Output the (x, y) coordinate of the center of the cell containing the given text.  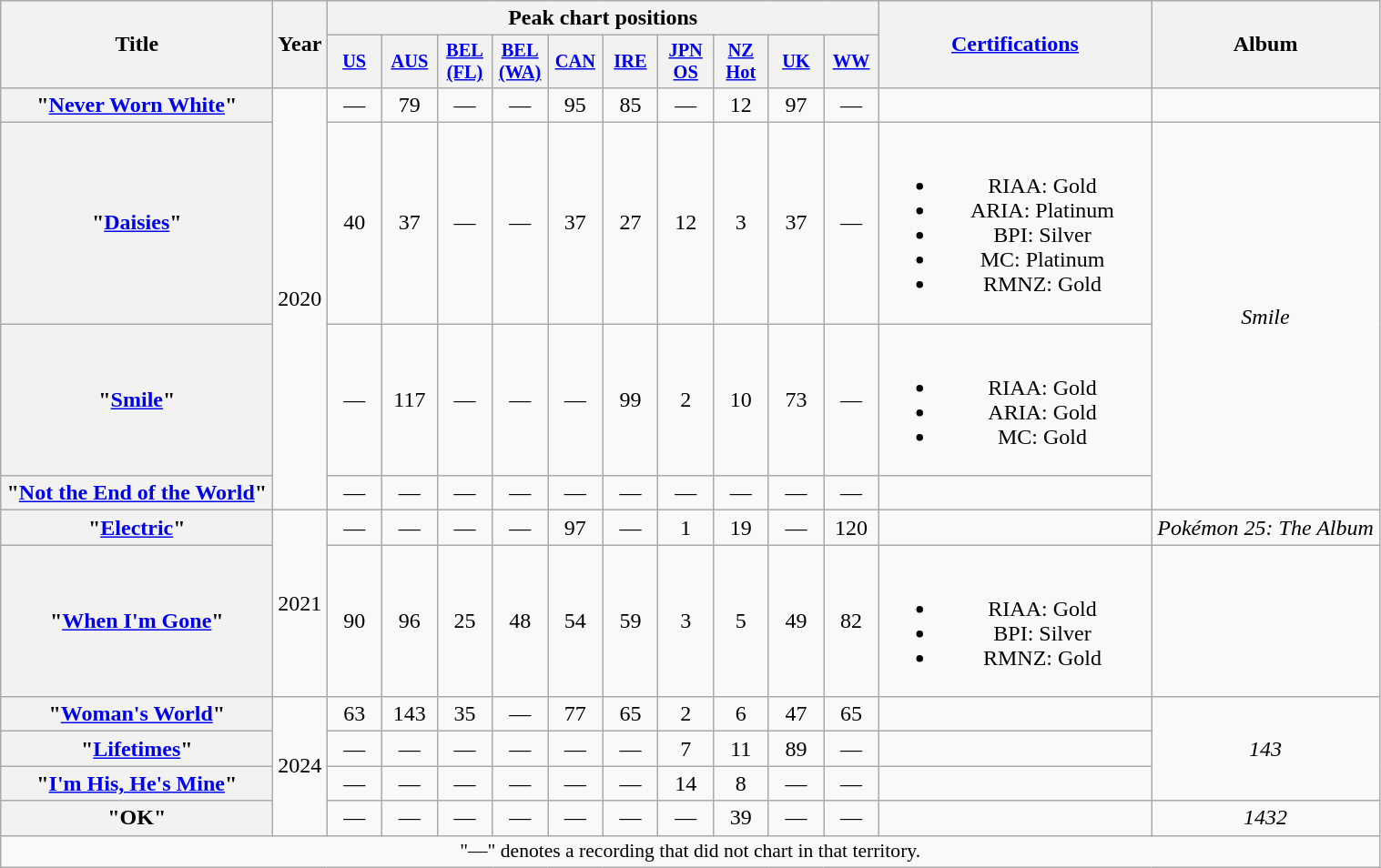
11 (741, 749)
27 (630, 224)
73 (796, 400)
5 (741, 621)
40 (355, 224)
UK (796, 62)
25 (464, 621)
Peak chart positions (603, 18)
"—" denotes a recording that did not chart in that territory. (690, 852)
48 (521, 621)
"When I'm Gone" (137, 621)
Pokémon 25: The Album (1265, 528)
59 (630, 621)
"I'm His, He's Mine" (137, 783)
"Smile" (137, 400)
"Woman's World" (137, 714)
79 (410, 105)
8 (741, 783)
96 (410, 621)
90 (355, 621)
6 (741, 714)
1 (686, 528)
RIAA: GoldBPI: SilverRMNZ: Gold (1014, 621)
BEL(WA) (521, 62)
95 (575, 105)
10 (741, 400)
NZHot (741, 62)
"Lifetimes" (137, 749)
WW (852, 62)
"Electric" (137, 528)
2021 (300, 604)
Smile (1265, 317)
1432 (1265, 818)
117 (410, 400)
Year (300, 45)
"Never Worn White" (137, 105)
99 (630, 400)
85 (630, 105)
JPNOS (686, 62)
BEL(FL) (464, 62)
RIAA: GoldARIA: PlatinumBPI: SilverMC: PlatinumRMNZ: Gold (1014, 224)
120 (852, 528)
CAN (575, 62)
Certifications (1014, 45)
Album (1265, 45)
14 (686, 783)
2020 (300, 298)
RIAA: GoldARIA: GoldMC: Gold (1014, 400)
47 (796, 714)
"Not the End of the World" (137, 493)
39 (741, 818)
54 (575, 621)
63 (355, 714)
IRE (630, 62)
2024 (300, 766)
82 (852, 621)
77 (575, 714)
"Daisies" (137, 224)
49 (796, 621)
7 (686, 749)
US (355, 62)
35 (464, 714)
"OK" (137, 818)
89 (796, 749)
Title (137, 45)
AUS (410, 62)
19 (741, 528)
